Identify which cell holds the provided text, then report its (X, Y) central coordinate. 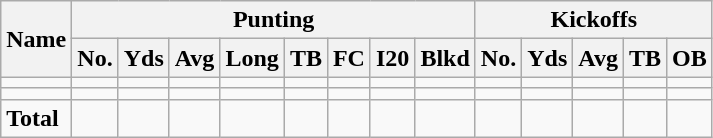
Punting (274, 20)
Long (252, 58)
Blkd (445, 58)
Kickoffs (594, 20)
Total (36, 118)
FC (348, 58)
I20 (392, 58)
Name (36, 39)
OB (690, 58)
